Return [x, y] of the center of cell containing provided text 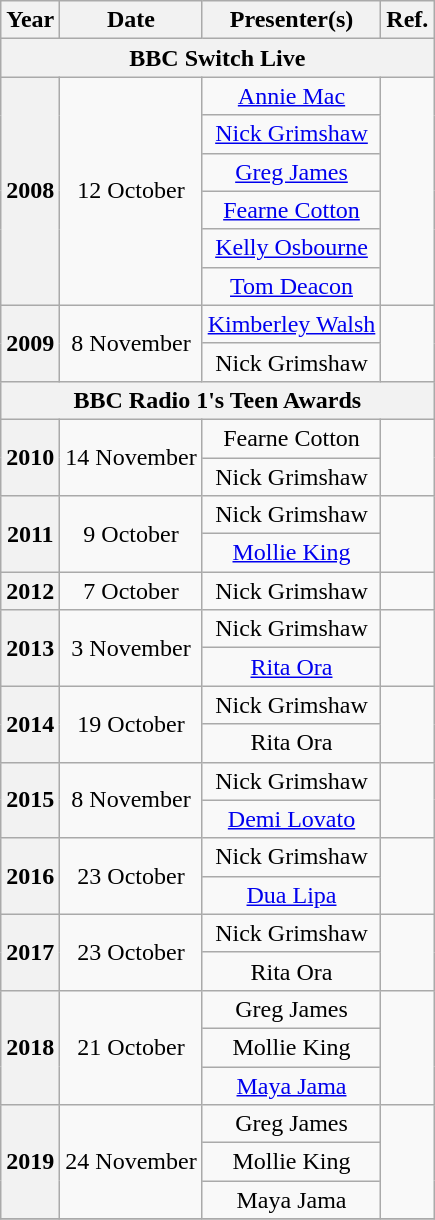
9 October [131, 534]
Tom Deacon [292, 286]
2011 [30, 534]
Kelly Osbourne [292, 248]
7 October [131, 591]
2010 [30, 457]
2013 [30, 648]
BBC Radio 1's Teen Awards [218, 400]
19 October [131, 724]
2016 [30, 876]
2019 [30, 1162]
Demi Lovato [292, 819]
24 November [131, 1162]
2017 [30, 952]
2009 [30, 343]
Year [30, 20]
2018 [30, 1047]
14 November [131, 457]
BBC Switch Live [218, 58]
Date [131, 20]
Ref. [408, 20]
2015 [30, 800]
Presenter(s) [292, 20]
2012 [30, 591]
Annie Mac [292, 96]
2014 [30, 724]
21 October [131, 1047]
Dua Lipa [292, 895]
2008 [30, 191]
Kimberley Walsh [292, 324]
12 October [131, 191]
3 November [131, 648]
